Provide the [x, y] coordinate of the cell's center where the given text is located.  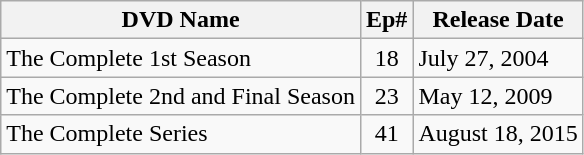
Ep# [386, 20]
23 [386, 96]
May 12, 2009 [498, 96]
18 [386, 58]
August 18, 2015 [498, 134]
The Complete Series [181, 134]
DVD Name [181, 20]
July 27, 2004 [498, 58]
41 [386, 134]
The Complete 2nd and Final Season [181, 96]
Release Date [498, 20]
The Complete 1st Season [181, 58]
